Identify which cell holds the provided text, then report its (X, Y) central coordinate. 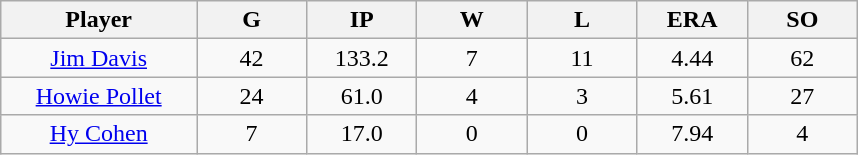
3 (582, 96)
W (472, 20)
62 (802, 58)
IP (362, 20)
Howie Pollet (99, 96)
ERA (692, 20)
5.61 (692, 96)
SO (802, 20)
4.44 (692, 58)
17.0 (362, 134)
42 (252, 58)
Hy Cohen (99, 134)
24 (252, 96)
7.94 (692, 134)
11 (582, 58)
61.0 (362, 96)
27 (802, 96)
L (582, 20)
133.2 (362, 58)
G (252, 20)
Jim Davis (99, 58)
Player (99, 20)
